Capture the cell that displays the provided text and extract its (x, y) central coordinate. 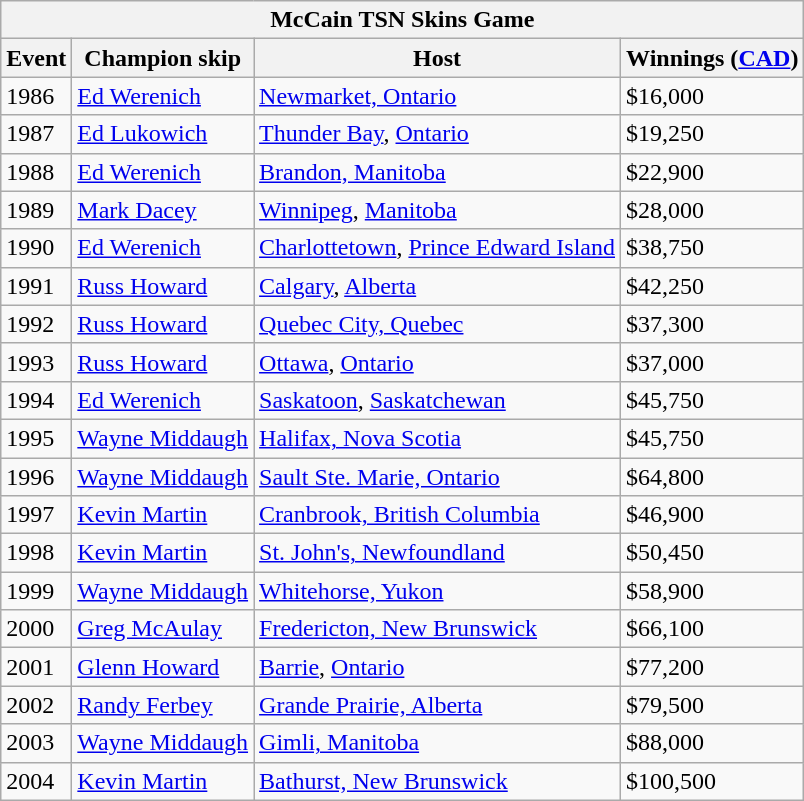
Cranbrook, British Columbia (438, 515)
$77,200 (712, 667)
1991 (36, 286)
$79,500 (712, 705)
$16,000 (712, 96)
Host (438, 58)
Brandon, Manitoba (438, 172)
1988 (36, 172)
$50,450 (712, 553)
2004 (36, 781)
St. John's, Newfoundland (438, 553)
Ed Lukowich (163, 134)
Thunder Bay, Ontario (438, 134)
Newmarket, Ontario (438, 96)
1986 (36, 96)
1997 (36, 515)
$88,000 (712, 743)
Halifax, Nova Scotia (438, 438)
Mark Dacey (163, 210)
Ottawa, Ontario (438, 362)
1999 (36, 591)
$66,100 (712, 629)
Greg McAulay (163, 629)
$28,000 (712, 210)
Bathurst, New Brunswick (438, 781)
$100,500 (712, 781)
2001 (36, 667)
Winnings (CAD) (712, 58)
2003 (36, 743)
2002 (36, 705)
Champion skip (163, 58)
Barrie, Ontario (438, 667)
Gimli, Manitoba (438, 743)
$42,250 (712, 286)
1990 (36, 248)
$37,300 (712, 324)
McCain TSN Skins Game (402, 20)
$46,900 (712, 515)
Winnipeg, Manitoba (438, 210)
1998 (36, 553)
$22,900 (712, 172)
Sault Ste. Marie, Ontario (438, 477)
Charlottetown, Prince Edward Island (438, 248)
Grande Prairie, Alberta (438, 705)
$38,750 (712, 248)
Whitehorse, Yukon (438, 591)
1987 (36, 134)
Fredericton, New Brunswick (438, 629)
Quebec City, Quebec (438, 324)
Saskatoon, Saskatchewan (438, 400)
2000 (36, 629)
$19,250 (712, 134)
Calgary, Alberta (438, 286)
1993 (36, 362)
1992 (36, 324)
1995 (36, 438)
$58,900 (712, 591)
Glenn Howard (163, 667)
$37,000 (712, 362)
$64,800 (712, 477)
1994 (36, 400)
1989 (36, 210)
1996 (36, 477)
Event (36, 58)
Randy Ferbey (163, 705)
